For the text-containing cell, return its midpoint in [X, Y] coordinate format. 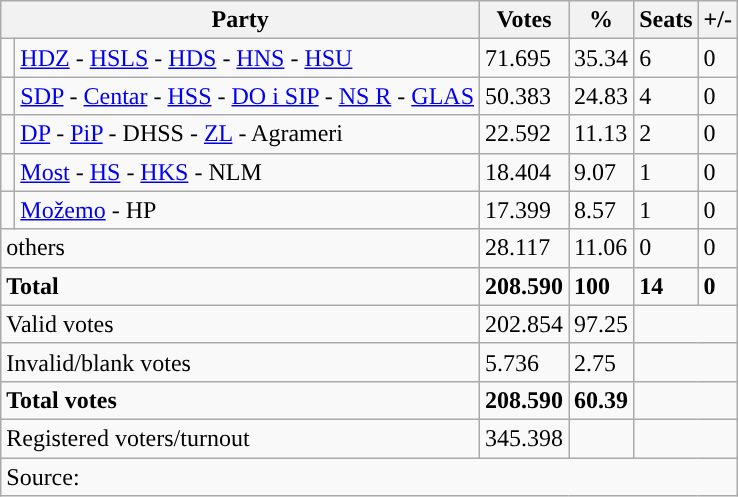
Votes [524, 20]
202.854 [524, 324]
28.117 [524, 248]
2 [666, 134]
Total [240, 286]
DP - PiP - DHSS - ZL - Agrameri [248, 134]
+/- [718, 20]
345.398 [524, 438]
Source: [370, 477]
5.736 [524, 362]
9.07 [602, 172]
24.83 [602, 96]
Party [240, 20]
4 [666, 96]
60.39 [602, 400]
11.13 [602, 134]
HDZ - HSLS - HDS - HNS - HSU [248, 58]
100 [602, 286]
35.34 [602, 58]
8.57 [602, 210]
Total votes [240, 400]
50.383 [524, 96]
% [602, 20]
6 [666, 58]
17.399 [524, 210]
Registered voters/turnout [240, 438]
Most - HS - HKS - NLM [248, 172]
14 [666, 286]
others [240, 248]
97.25 [602, 324]
Invalid/blank votes [240, 362]
SDP - Centar - HSS - DO i SIP - NS R - GLAS [248, 96]
Možemo - HP [248, 210]
2.75 [602, 362]
11.06 [602, 248]
18.404 [524, 172]
71.695 [524, 58]
Seats [666, 20]
22.592 [524, 134]
Valid votes [240, 324]
